Scan for the cell matching the given text and deliver its [X, Y] coordinate at center. 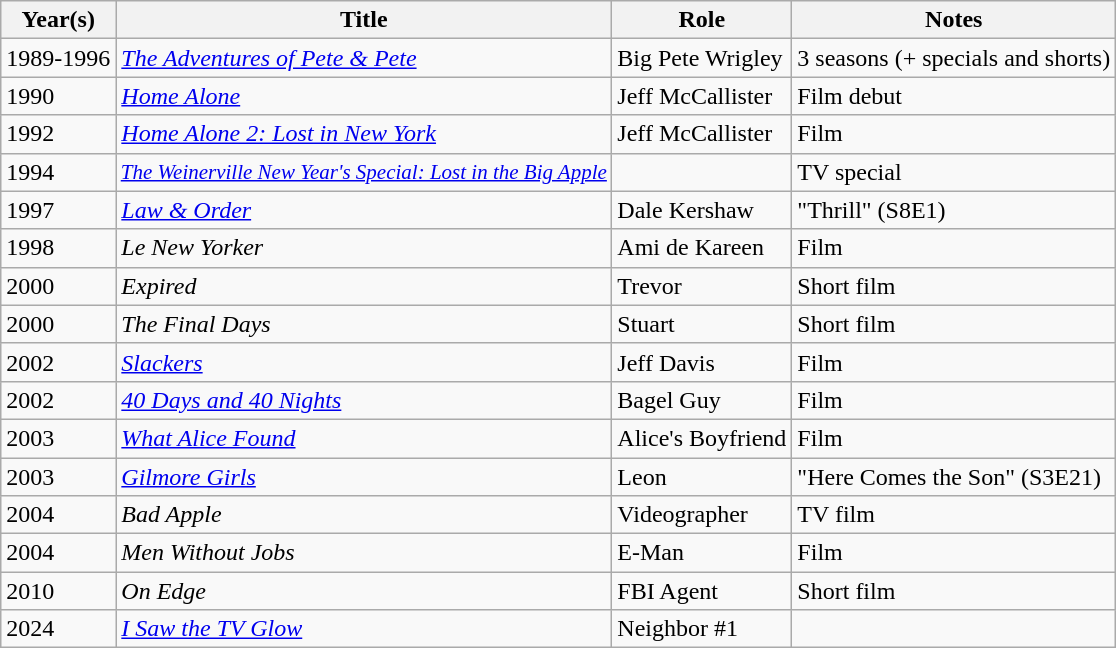
Title [364, 20]
1998 [58, 248]
Film debut [954, 96]
The Adventures of Pete & Pete [364, 58]
Bagel Guy [702, 400]
The Weinerville New Year's Special: Lost in the Big Apple [364, 172]
Law & Order [364, 210]
TV film [954, 515]
Slackers [364, 362]
I Saw the TV Glow [364, 629]
Bad Apple [364, 515]
Trevor [702, 286]
2024 [58, 629]
Neighbor #1 [702, 629]
Alice's Boyfriend [702, 438]
1994 [58, 172]
Gilmore Girls [364, 477]
Notes [954, 20]
On Edge [364, 591]
Home Alone [364, 96]
E-Man [702, 553]
40 Days and 40 Nights [364, 400]
Leon [702, 477]
Ami de Kareen [702, 248]
1997 [58, 210]
1992 [58, 134]
Year(s) [58, 20]
1989-1996 [58, 58]
Dale Kershaw [702, 210]
"Thrill" (S8E1) [954, 210]
Le New Yorker [364, 248]
What Alice Found [364, 438]
"Here Comes the Son" (S3E21) [954, 477]
Jeff Davis [702, 362]
Stuart [702, 324]
FBI Agent [702, 591]
Role [702, 20]
3 seasons (+ specials and shorts) [954, 58]
Men Without Jobs [364, 553]
The Final Days [364, 324]
Videographer [702, 515]
Home Alone 2: Lost in New York [364, 134]
Expired [364, 286]
1990 [58, 96]
2010 [58, 591]
Big Pete Wrigley [702, 58]
TV special [954, 172]
